Extract the [x, y] coordinate from the center of the cell holding the provided text.  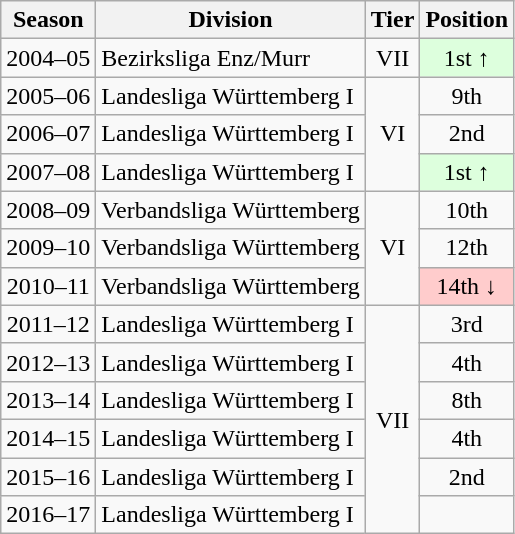
12th [467, 248]
2012–13 [48, 362]
2008–09 [48, 210]
8th [467, 400]
Season [48, 20]
2013–14 [48, 400]
9th [467, 96]
Position [467, 20]
3rd [467, 324]
14th ↓ [467, 286]
2015–16 [48, 477]
2004–05 [48, 58]
2009–10 [48, 248]
2007–08 [48, 172]
2005–06 [48, 96]
2016–17 [48, 515]
2006–07 [48, 134]
Division [230, 20]
Tier [392, 20]
2010–11 [48, 286]
2011–12 [48, 324]
2014–15 [48, 438]
Bezirksliga Enz/Murr [230, 58]
10th [467, 210]
